Find where the given text appears and provide that cell's center as [x, y] coordinate. 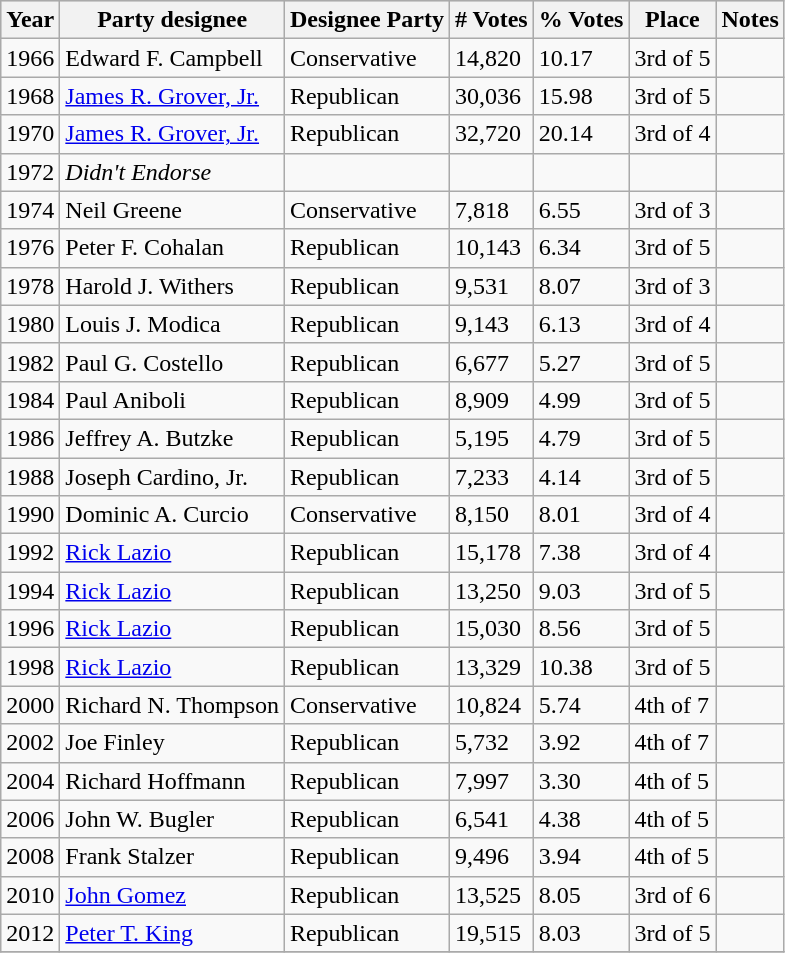
8.03 [581, 933]
1982 [30, 362]
Peter T. King [172, 933]
2004 [30, 781]
7,997 [491, 781]
8.07 [581, 286]
13,329 [491, 667]
20.14 [581, 134]
% Votes [581, 20]
6.34 [581, 248]
7,818 [491, 210]
Richard Hoffmann [172, 781]
30,036 [491, 96]
13,250 [491, 591]
1990 [30, 515]
1966 [30, 58]
3.94 [581, 857]
Didn't Endorse [172, 172]
Peter F. Cohalan [172, 248]
6,541 [491, 819]
15,178 [491, 553]
Dominic A. Curcio [172, 515]
10.17 [581, 58]
8,150 [491, 515]
8,909 [491, 400]
6,677 [491, 362]
2008 [30, 857]
32,720 [491, 134]
4.99 [581, 400]
Louis J. Modica [172, 324]
2002 [30, 743]
1968 [30, 96]
8.56 [581, 629]
2000 [30, 705]
Notes [750, 20]
14,820 [491, 58]
2012 [30, 933]
1974 [30, 210]
1992 [30, 553]
2010 [30, 895]
6.55 [581, 210]
10,143 [491, 248]
9,143 [491, 324]
Edward F. Campbell [172, 58]
8.01 [581, 515]
15,030 [491, 629]
5.27 [581, 362]
Joseph Cardino, Jr. [172, 477]
15.98 [581, 96]
10.38 [581, 667]
2006 [30, 819]
6.13 [581, 324]
John W. Bugler [172, 819]
7.38 [581, 553]
5,732 [491, 743]
13,525 [491, 895]
1994 [30, 591]
9.03 [581, 591]
Year [30, 20]
Place [672, 20]
Joe Finley [172, 743]
Paul G. Costello [172, 362]
1998 [30, 667]
4.79 [581, 438]
8.05 [581, 895]
Frank Stalzer [172, 857]
19,515 [491, 933]
10,824 [491, 705]
Paul Aniboli [172, 400]
1970 [30, 134]
1972 [30, 172]
3.92 [581, 743]
4.38 [581, 819]
9,496 [491, 857]
9,531 [491, 286]
1996 [30, 629]
Richard N. Thompson [172, 705]
Designee Party [366, 20]
1978 [30, 286]
5,195 [491, 438]
1984 [30, 400]
1976 [30, 248]
3.30 [581, 781]
1980 [30, 324]
3rd of 6 [672, 895]
Jeffrey A. Butzke [172, 438]
1986 [30, 438]
# Votes [491, 20]
1988 [30, 477]
5.74 [581, 705]
Neil Greene [172, 210]
Harold J. Withers [172, 286]
7,233 [491, 477]
Party designee [172, 20]
4.14 [581, 477]
John Gomez [172, 895]
